Find where the given text appears and provide that cell's center as (x, y) coordinate. 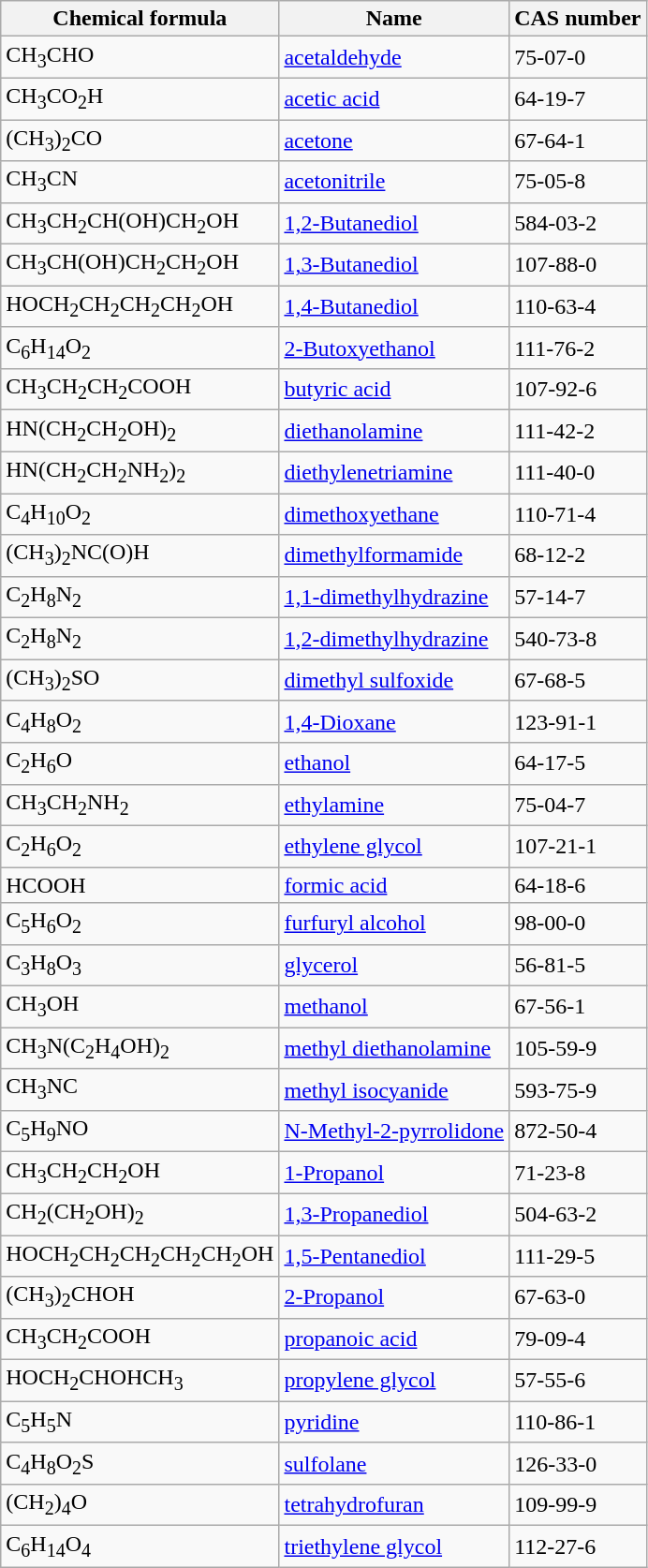
112-27-6 (578, 1546)
CH3NC (140, 1089)
(CH3)2SO (140, 680)
1,5-Pentanediol (394, 1255)
acetone (394, 141)
ethanol (394, 763)
HOCH2CH2CH2CH2OH (140, 306)
C4H10O2 (140, 514)
107-92-6 (578, 390)
Chemical formula (140, 19)
107-88-0 (578, 265)
acetonitrile (394, 182)
75-07-0 (578, 57)
C3H8O3 (140, 965)
CH3OH (140, 1006)
acetic acid (394, 98)
furfuryl alcohol (394, 924)
C5H9NO (140, 1131)
71-23-8 (578, 1173)
1,2-dimethylhydrazine (394, 639)
109-99-9 (578, 1505)
dimethyl sulfoxide (394, 680)
1,4-Dioxane (394, 721)
dimethoxyethane (394, 514)
HCOOH (140, 885)
HN(CH2CH2OH)2 (140, 431)
1,2-Butanediol (394, 223)
CH3CH(OH)CH2CH2OH (140, 265)
HOCH2CH2CH2CH2CH2OH (140, 1255)
64-17-5 (578, 763)
dimethylformamide (394, 555)
ethylamine (394, 805)
64-18-6 (578, 885)
67-63-0 (578, 1297)
123-91-1 (578, 721)
C2H6O2 (140, 846)
CH3CN (140, 182)
504-63-2 (578, 1214)
CH3CO2H (140, 98)
acetaldehyde (394, 57)
CH3CH2CH(OH)CH2OH (140, 223)
C6H14O2 (140, 348)
glycerol (394, 965)
C4H8O2S (140, 1463)
57-14-7 (578, 597)
C2H6O (140, 763)
107-21-1 (578, 846)
1,1-dimethylhydrazine (394, 597)
C5H5N (140, 1422)
propanoic acid (394, 1339)
diethanolamine (394, 431)
tetrahydrofuran (394, 1505)
79-09-4 (578, 1339)
CH3CHO (140, 57)
C4H8O2 (140, 721)
Name (394, 19)
126-33-0 (578, 1463)
67-64-1 (578, 141)
propylene glycol (394, 1381)
57-55-6 (578, 1381)
N-Methyl-2-pyrrolidone (394, 1131)
butyric acid (394, 390)
CAS number (578, 19)
111-76-2 (578, 348)
(CH3)2CO (140, 141)
pyridine (394, 1422)
(CH3)2CHOH (140, 1297)
diethylenetriamine (394, 472)
111-40-0 (578, 472)
(CH3)2NC(O)H (140, 555)
67-68-5 (578, 680)
1,3-Butanediol (394, 265)
formic acid (394, 885)
CH3CH2COOH (140, 1339)
98-00-0 (578, 924)
75-05-8 (578, 182)
111-42-2 (578, 431)
methanol (394, 1006)
110-86-1 (578, 1422)
68-12-2 (578, 555)
872-50-4 (578, 1131)
584-03-2 (578, 223)
56-81-5 (578, 965)
2-Propanol (394, 1297)
1,4-Butanediol (394, 306)
110-71-4 (578, 514)
1-Propanol (394, 1173)
111-29-5 (578, 1255)
C5H6O2 (140, 924)
1,3-Propanediol (394, 1214)
HN(CH2CH2NH2)2 (140, 472)
methyl isocyanide (394, 1089)
CH3CH2NH2 (140, 805)
540-73-8 (578, 639)
75-04-7 (578, 805)
ethylene glycol (394, 846)
C6H14O4 (140, 1546)
CH3N(C2H4OH)2 (140, 1048)
2-Butoxyethanol (394, 348)
triethylene glycol (394, 1546)
CH3CH2CH2COOH (140, 390)
CH3CH2CH2OH (140, 1173)
CH2(CH2OH)2 (140, 1214)
105-59-9 (578, 1048)
sulfolane (394, 1463)
HOCH2CHOHCH3 (140, 1381)
67-56-1 (578, 1006)
593-75-9 (578, 1089)
64-19-7 (578, 98)
methyl diethanolamine (394, 1048)
(CH2)4O (140, 1505)
110-63-4 (578, 306)
